Detect which cell encompasses the target text, then output its (X, Y) center coordinate. 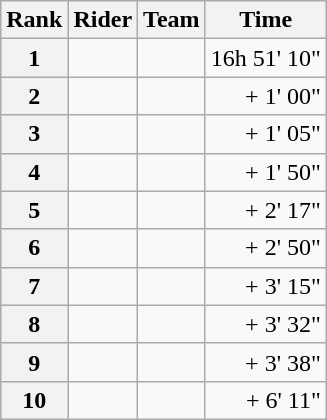
+ 1' 50" (266, 172)
Rank (34, 20)
1 (34, 58)
+ 6' 11" (266, 400)
7 (34, 286)
+ 1' 00" (266, 96)
+ 3' 32" (266, 324)
Team (172, 20)
+ 2' 17" (266, 210)
6 (34, 248)
10 (34, 400)
5 (34, 210)
+ 1' 05" (266, 134)
+ 3' 15" (266, 286)
4 (34, 172)
2 (34, 96)
Rider (103, 20)
9 (34, 362)
+ 3' 38" (266, 362)
8 (34, 324)
+ 2' 50" (266, 248)
Time (266, 20)
16h 51' 10" (266, 58)
3 (34, 134)
